Provide the (X, Y) coordinate of the cell's center where the given text is located.  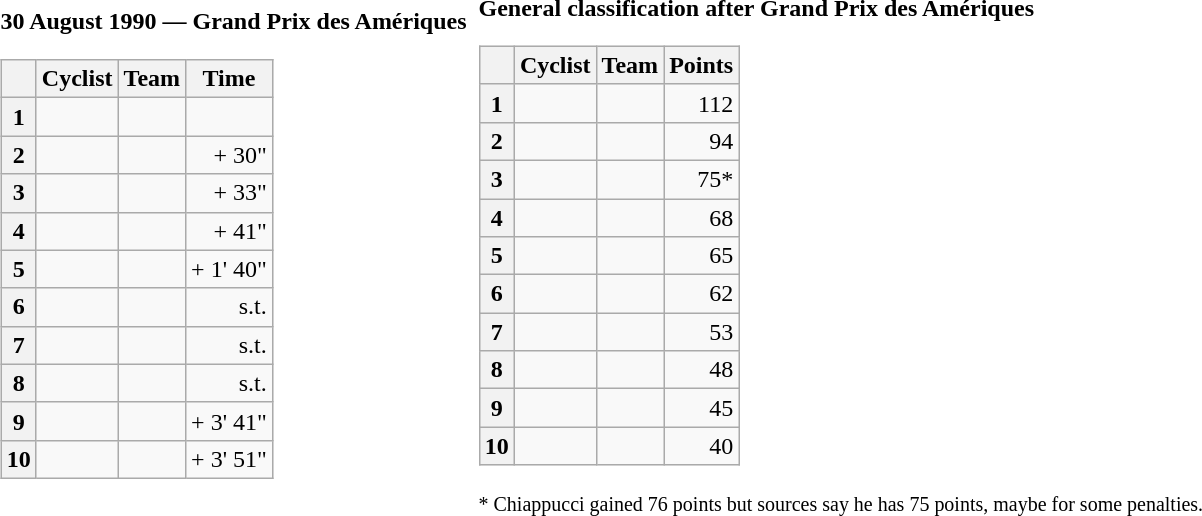
Points (702, 65)
+ 3' 41" (230, 421)
68 (702, 217)
+ 33" (230, 193)
75* (702, 179)
Time (230, 79)
53 (702, 332)
45 (702, 408)
65 (702, 256)
48 (702, 370)
+ 30" (230, 155)
+ 1' 40" (230, 269)
94 (702, 141)
40 (702, 446)
+ 3' 51" (230, 459)
+ 41" (230, 231)
62 (702, 294)
112 (702, 103)
